Provide the [x, y] coordinate of the cell's center where the given text is located.  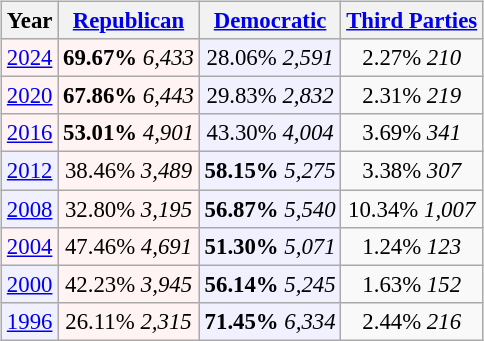
42.23% 3,945 [129, 284]
2.27% 210 [412, 58]
2020 [30, 96]
56.14% 5,245 [270, 284]
2024 [30, 58]
29.83% 2,832 [270, 96]
1996 [30, 321]
2016 [30, 133]
3.69% 341 [412, 133]
Third Parties [412, 21]
43.30% 4,004 [270, 133]
53.01% 4,901 [129, 133]
2008 [30, 209]
69.67% 6,433 [129, 58]
56.87% 5,540 [270, 209]
2004 [30, 246]
51.30% 5,071 [270, 246]
2012 [30, 171]
38.46% 3,489 [129, 171]
71.45% 6,334 [270, 321]
28.06% 2,591 [270, 58]
1.63% 152 [412, 284]
2.31% 219 [412, 96]
2.44% 216 [412, 321]
67.86% 6,443 [129, 96]
58.15% 5,275 [270, 171]
Republican [129, 21]
2000 [30, 284]
10.34% 1,007 [412, 209]
47.46% 4,691 [129, 246]
32.80% 3,195 [129, 209]
26.11% 2,315 [129, 321]
1.24% 123 [412, 246]
Democratic [270, 21]
Year [30, 21]
3.38% 307 [412, 171]
